Find where the given text appears and provide that cell's center as [X, Y] coordinate. 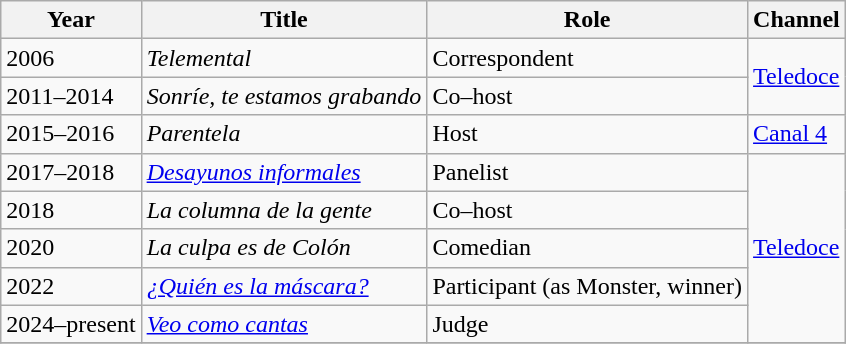
2020 [71, 248]
2024–present [71, 324]
Year [71, 20]
Panelist [588, 172]
2018 [71, 210]
2022 [71, 286]
Channel [797, 20]
Host [588, 134]
2011–2014 [71, 96]
Desayunos informales [284, 172]
Canal 4 [797, 134]
2017–2018 [71, 172]
2015–2016 [71, 134]
Participant (as Monster, winner) [588, 286]
Correspondent [588, 58]
Telemental [284, 58]
2006 [71, 58]
Comedian [588, 248]
Judge [588, 324]
Veo como cantas [284, 324]
Role [588, 20]
Sonríe, te estamos grabando [284, 96]
La columna de la gente [284, 210]
¿Quién es la máscara? [284, 286]
Parentela [284, 134]
La culpa es de Colón [284, 248]
Title [284, 20]
